Provide the (X, Y) coordinate of the cell's center where the given text is located.  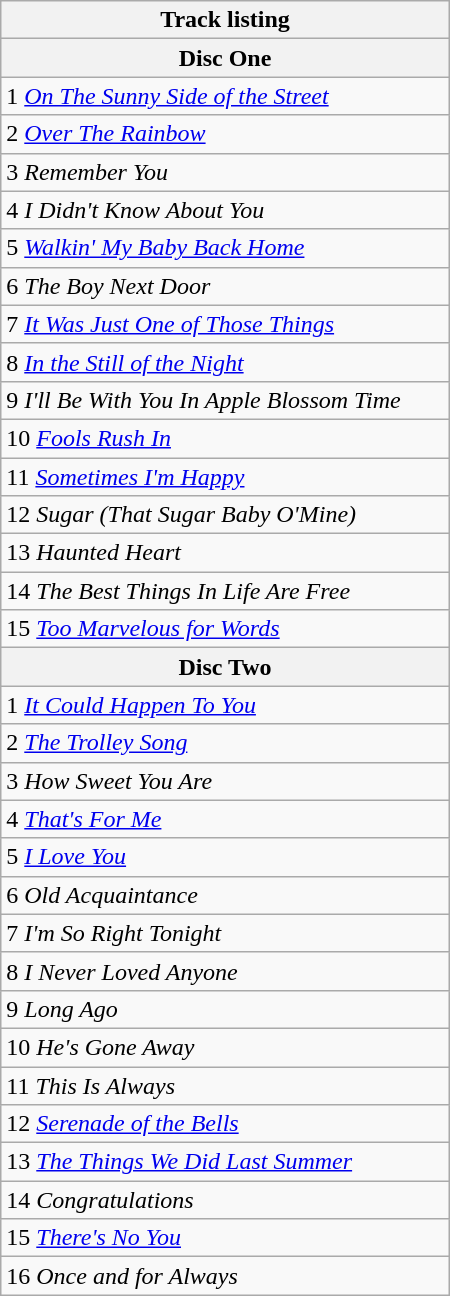
Disc One (225, 58)
9 I'll Be With You In Apple Blossom Time (225, 400)
14 The Best Things In Life Are Free (225, 591)
8 I Never Loved Anyone (225, 971)
5 I Love You (225, 857)
3 Remember You (225, 172)
3 How Sweet You Are (225, 781)
13 The Things We Did Last Summer (225, 1162)
4 I Didn't Know About You (225, 210)
6 Old Acquaintance (225, 895)
Disc Two (225, 667)
7 I'm So Right Tonight (225, 933)
15 There's No You (225, 1238)
8 In the Still of the Night (225, 362)
12 Sugar (That Sugar Baby O'Mine) (225, 515)
1 It Could Happen To You (225, 705)
16 Once and for Always (225, 1276)
5 Walkin' My Baby Back Home (225, 248)
1 On The Sunny Side of the Street (225, 96)
11 This Is Always (225, 1085)
6 The Boy Next Door (225, 286)
2 Over The Rainbow (225, 134)
11 Sometimes I'm Happy (225, 477)
4 That's For Me (225, 819)
10 He's Gone Away (225, 1047)
2 The Trolley Song (225, 743)
14 Congratulations (225, 1200)
13 Haunted Heart (225, 553)
Track listing (225, 20)
10 Fools Rush In (225, 438)
12 Serenade of the Bells (225, 1124)
7 It Was Just One of Those Things (225, 324)
15 Too Marvelous for Words (225, 629)
9 Long Ago (225, 1009)
